Output the (X, Y) coordinate of the center of the cell containing the given text.  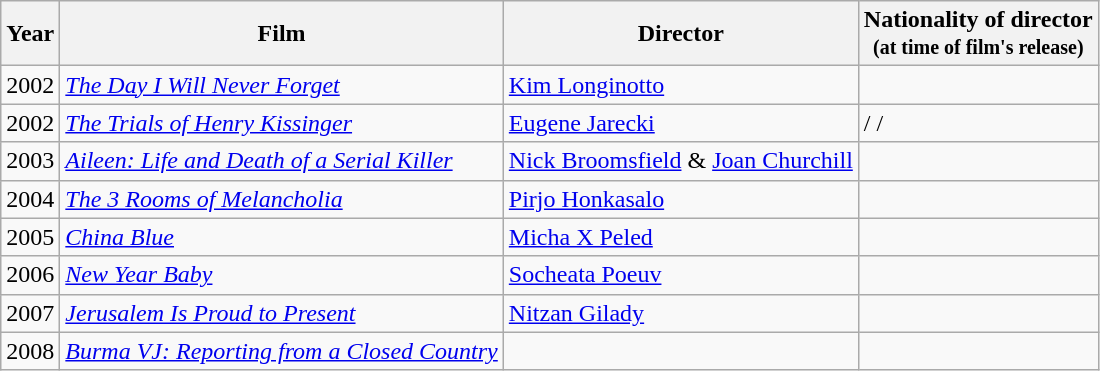
The 3 Rooms of Melancholia (282, 199)
Kim Longinotto (680, 85)
Director (680, 34)
2006 (30, 275)
Pirjo Honkasalo (680, 199)
Nitzan Gilady (680, 313)
New Year Baby (282, 275)
2004 (30, 199)
/ / (978, 123)
Socheata Poeuv (680, 275)
Micha X Peled (680, 237)
Year (30, 34)
The Trials of Henry Kissinger (282, 123)
Aileen: Life and Death of a Serial Killer (282, 161)
Nationality of director(at time of film's release) (978, 34)
2008 (30, 351)
Burma VJ: Reporting from a Closed Country (282, 351)
2005 (30, 237)
2003 (30, 161)
Film (282, 34)
2007 (30, 313)
Nick Broomsfield & Joan Churchill (680, 161)
The Day I Will Never Forget (282, 85)
Jerusalem Is Proud to Present (282, 313)
China Blue (282, 237)
Eugene Jarecki (680, 123)
